Return the (X, Y) coordinate for the center point of the cell that contains the specified text.  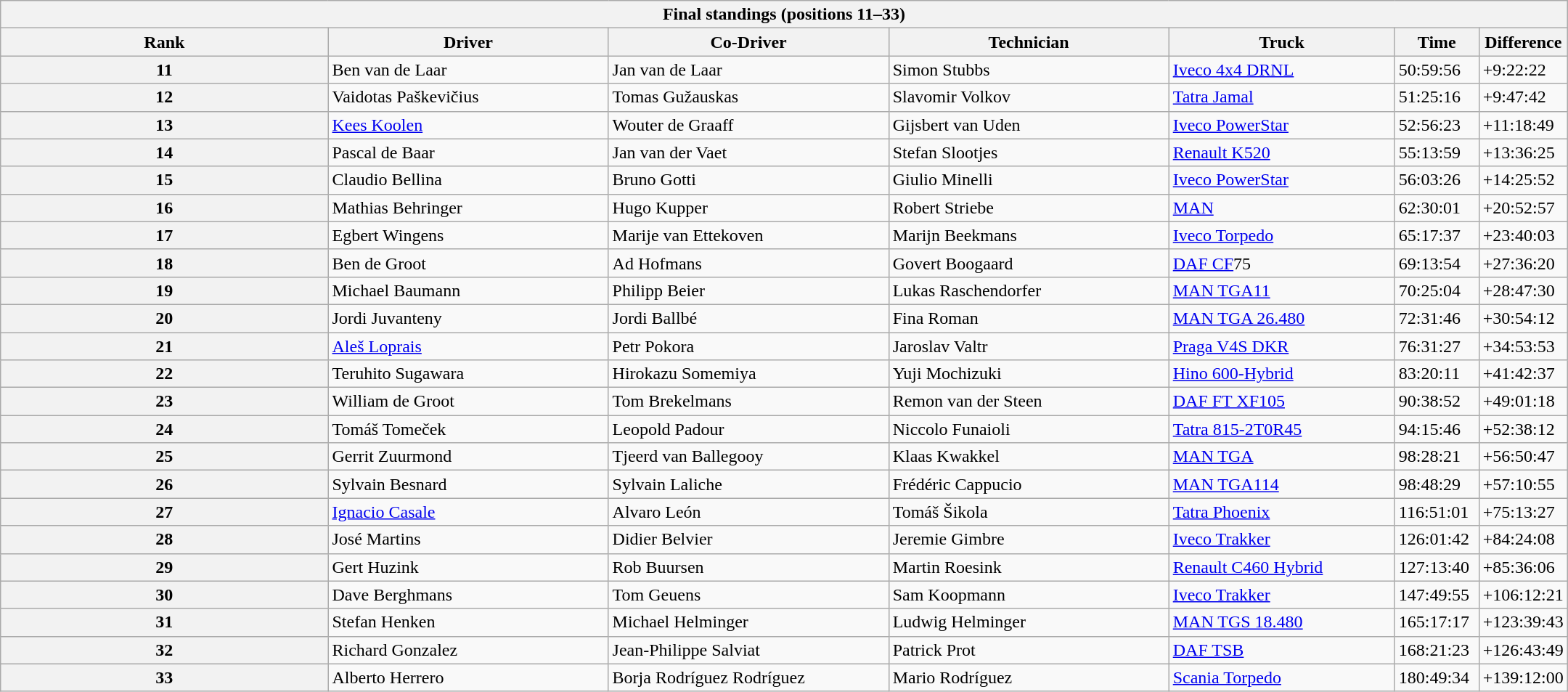
Renault K520 (1282, 152)
56:03:26 (1437, 180)
15 (164, 180)
21 (164, 346)
Stefan Slootjes (1029, 152)
31 (164, 622)
Final standings (positions 11–33) (784, 15)
DAF CF75 (1282, 263)
50:59:56 (1437, 70)
Niccolo Funaioli (1029, 429)
Leopold Padour (748, 429)
Tatra Phoenix (1282, 512)
69:13:54 (1437, 263)
Difference (1523, 42)
MAN TGA (1282, 457)
Fina Roman (1029, 318)
+84:24:08 (1523, 540)
Sam Koopmann (1029, 595)
27 (164, 512)
Jan van der Vaet (748, 152)
+13:36:25 (1523, 152)
Praga V4S DKR (1282, 346)
Jeremie Gimbre (1029, 540)
Tomas Gužauskas (748, 97)
55:13:59 (1437, 152)
Pascal de Baar (468, 152)
165:17:17 (1437, 622)
127:13:40 (1437, 567)
Gerrit Zuurmond (468, 457)
Sylvain Besnard (468, 484)
Dave Berghmans (468, 595)
Rob Buursen (748, 567)
76:31:27 (1437, 346)
20 (164, 318)
Marije van Ettekoven (748, 235)
Sylvain Laliche (748, 484)
Frédéric Cappucio (1029, 484)
MAN TGA114 (1282, 484)
+106:12:21 (1523, 595)
94:15:46 (1437, 429)
Rank (164, 42)
22 (164, 374)
Egbert Wingens (468, 235)
Driver (468, 42)
Hugo Kupper (748, 208)
+56:50:47 (1523, 457)
+9:47:42 (1523, 97)
Ben van de Laar (468, 70)
72:31:46 (1437, 318)
+34:53:53 (1523, 346)
17 (164, 235)
62:30:01 (1437, 208)
18 (164, 263)
Stefan Henken (468, 622)
70:25:04 (1437, 290)
Alberto Herrero (468, 677)
Renault C460 Hybrid (1282, 567)
Remon van der Steen (1029, 402)
Tom Geuens (748, 595)
Klaas Kwakkel (1029, 457)
11 (164, 70)
Ad Hofmans (748, 263)
147:49:55 (1437, 595)
Hirokazu Somemiya (748, 374)
Iveco Torpedo (1282, 235)
Tatra Jamal (1282, 97)
12 (164, 97)
Wouter de Graaff (748, 125)
Michael Helminger (748, 622)
Michael Baumann (468, 290)
29 (164, 567)
+139:12:00 (1523, 677)
Jordi Juvanteny (468, 318)
Technician (1029, 42)
90:38:52 (1437, 402)
98:28:21 (1437, 457)
Jordi Ballbé (748, 318)
MAN (1282, 208)
+41:42:37 (1523, 374)
Slavomir Volkov (1029, 97)
28 (164, 540)
Tjeerd van Ballegooy (748, 457)
Kees Koolen (468, 125)
26 (164, 484)
Robert Striebe (1029, 208)
+30:54:12 (1523, 318)
Iveco 4x4 DRNL (1282, 70)
Jan van de Laar (748, 70)
Co-Driver (748, 42)
19 (164, 290)
65:17:37 (1437, 235)
Hino 600-Hybrid (1282, 374)
+57:10:55 (1523, 484)
51:25:16 (1437, 97)
Jaroslav Valtr (1029, 346)
Richard Gonzalez (468, 650)
+23:40:03 (1523, 235)
Jean-Philippe Salviat (748, 650)
Didier Belvier (748, 540)
Ludwig Helminger (1029, 622)
52:56:23 (1437, 125)
José Martins (468, 540)
Patrick Prot (1029, 650)
Bruno Gotti (748, 180)
DAF FT XF105 (1282, 402)
83:20:11 (1437, 374)
Martin Roesink (1029, 567)
MAN TGA11 (1282, 290)
Simon Stubbs (1029, 70)
Aleš Loprais (468, 346)
Gert Huzink (468, 567)
33 (164, 677)
Marijn Beekmans (1029, 235)
Ben de Groot (468, 263)
+75:13:27 (1523, 512)
+28:47:30 (1523, 290)
Claudio Bellina (468, 180)
Tomáš Tomeček (468, 429)
Gijsbert van Uden (1029, 125)
Scania Torpedo (1282, 677)
98:48:29 (1437, 484)
+123:39:43 (1523, 622)
168:21:23 (1437, 650)
William de Groot (468, 402)
14 (164, 152)
32 (164, 650)
Tomáš Šikola (1029, 512)
16 (164, 208)
23 (164, 402)
Time (1437, 42)
Truck (1282, 42)
+27:36:20 (1523, 263)
24 (164, 429)
Ignacio Casale (468, 512)
13 (164, 125)
+52:38:12 (1523, 429)
+126:43:49 (1523, 650)
Lukas Raschendorfer (1029, 290)
MAN TGS 18.480 (1282, 622)
Tom Brekelmans (748, 402)
+14:25:52 (1523, 180)
126:01:42 (1437, 540)
Teruhito Sugawara (468, 374)
Philipp Beier (748, 290)
+20:52:57 (1523, 208)
MAN TGA 26.480 (1282, 318)
Borja Rodríguez Rodríguez (748, 677)
Mathias Behringer (468, 208)
Giulio Minelli (1029, 180)
116:51:01 (1437, 512)
+9:22:22 (1523, 70)
+85:36:06 (1523, 567)
Yuji Mochizuki (1029, 374)
Tatra 815-2T0R45 (1282, 429)
+49:01:18 (1523, 402)
Petr Pokora (748, 346)
DAF TSB (1282, 650)
30 (164, 595)
Vaidotas Paškevičius (468, 97)
Alvaro León (748, 512)
+11:18:49 (1523, 125)
Mario Rodríguez (1029, 677)
180:49:34 (1437, 677)
25 (164, 457)
Govert Boogaard (1029, 263)
